Determine the (X, Y) coordinate at the center of the cell enclosing the given text.  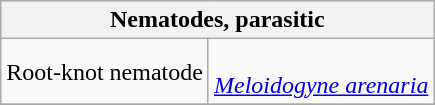
Nematodes, parasitic (218, 20)
Root-knot nematode (105, 72)
Meloidogyne arenaria (320, 72)
